Search for the cell housing the specified text and yield its (x, y) center coordinate. 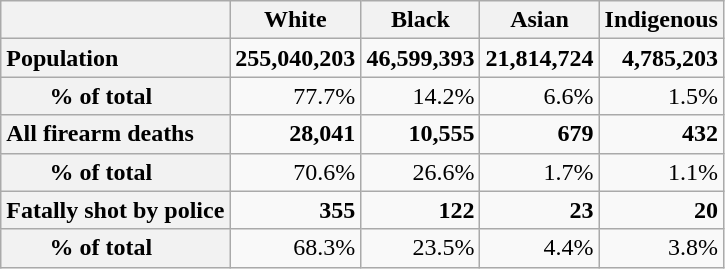
26.6% (420, 172)
70.6% (296, 172)
Population (116, 58)
Asian (540, 20)
Black (420, 20)
1.1% (661, 172)
10,555 (420, 134)
Fatally shot by police (116, 210)
6.6% (540, 96)
432 (661, 134)
1.7% (540, 172)
4.4% (540, 248)
21,814,724 (540, 58)
All firearm deaths (116, 134)
23.5% (420, 248)
28,041 (296, 134)
122 (420, 210)
4,785,203 (661, 58)
Indigenous (661, 20)
White (296, 20)
14.2% (420, 96)
20 (661, 210)
679 (540, 134)
1.5% (661, 96)
3.8% (661, 248)
23 (540, 210)
46,599,393 (420, 58)
77.7% (296, 96)
68.3% (296, 248)
355 (296, 210)
255,040,203 (296, 58)
